Pinpoint the cell where the given text exists, returning its (x, y) midpoint coordinate. 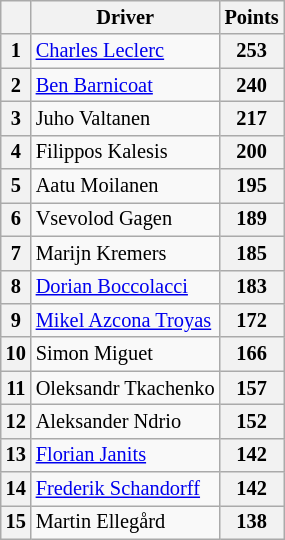
240 (252, 85)
189 (252, 219)
Juho Valtanen (126, 118)
166 (252, 354)
172 (252, 320)
Dorian Boccolacci (126, 287)
Aleksander Ndrio (126, 421)
138 (252, 522)
7 (16, 253)
12 (16, 421)
Simon Miguet (126, 354)
Marijn Kremers (126, 253)
Frederik Schandorff (126, 489)
Ben Barnicoat (126, 85)
6 (16, 219)
2 (16, 85)
3 (16, 118)
14 (16, 489)
Oleksandr Tkachenko (126, 388)
217 (252, 118)
10 (16, 354)
15 (16, 522)
195 (252, 186)
1 (16, 51)
Filippos Kalesis (126, 152)
253 (252, 51)
Points (252, 17)
5 (16, 186)
8 (16, 287)
Florian Janits (126, 455)
9 (16, 320)
157 (252, 388)
11 (16, 388)
185 (252, 253)
200 (252, 152)
152 (252, 421)
183 (252, 287)
Charles Leclerc (126, 51)
13 (16, 455)
Aatu Moilanen (126, 186)
4 (16, 152)
Driver (126, 17)
Martin Ellegård (126, 522)
Mikel Azcona Troyas (126, 320)
Vsevolod Gagen (126, 219)
